Provide the [X, Y] coordinate of the cell's center where the given text is located.  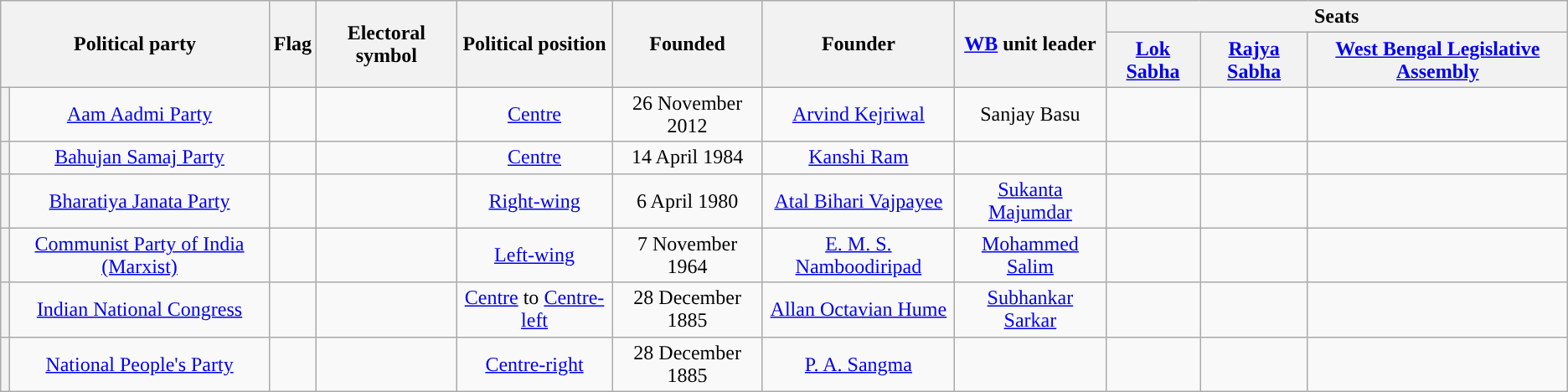
National People's Party [139, 364]
WB unit leader [1030, 44]
Centre-right [534, 364]
Bharatiya Janata Party [139, 201]
7 November 1964 [687, 255]
Rajya Sabha [1255, 60]
Aam Aadmi Party [139, 114]
Mohammed Salim [1030, 255]
Political party [136, 44]
Atal Bihari Vajpayee [858, 201]
Subhankar Sarkar [1030, 310]
Indian National Congress [139, 310]
26 November 2012 [687, 114]
Political position [534, 44]
Founder [858, 44]
Founded [687, 44]
Arvind Kejriwal [858, 114]
Centre to Centre-left [534, 310]
6 April 1980 [687, 201]
Flag [292, 44]
P. A. Sangma [858, 364]
Sukanta Majumdar [1030, 201]
14 April 1984 [687, 157]
Seats [1337, 17]
E. M. S. Namboodiripad [858, 255]
Bahujan Samaj Party [139, 157]
Lok Sabha [1153, 60]
Electoral symbol [387, 44]
Kanshi Ram [858, 157]
West Bengal Legislative Assembly [1437, 60]
Left-wing [534, 255]
Sanjay Basu [1030, 114]
Allan Octavian Hume [858, 310]
Communist Party of India (Marxist) [139, 255]
Right-wing [534, 201]
